Detect which cell encompasses the target text, then output its (x, y) center coordinate. 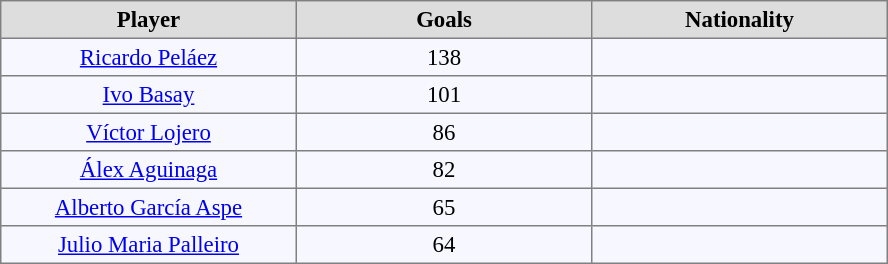
Julio Maria Palleiro (149, 245)
82 (444, 170)
86 (444, 132)
Álex Aguinaga (149, 170)
Ivo Basay (149, 95)
Alberto García Aspe (149, 207)
Player (149, 20)
64 (444, 245)
Nationality (740, 20)
138 (444, 57)
Víctor Lojero (149, 132)
101 (444, 95)
65 (444, 207)
Goals (444, 20)
Ricardo Peláez (149, 57)
